Determine the (x, y) coordinate at the center of the cell enclosing the given text.  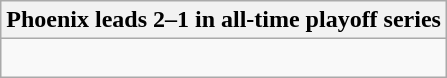
Phoenix leads 2–1 in all-time playoff series (224, 20)
